Provide the [x, y] coordinate of the cell's center where the given text is located.  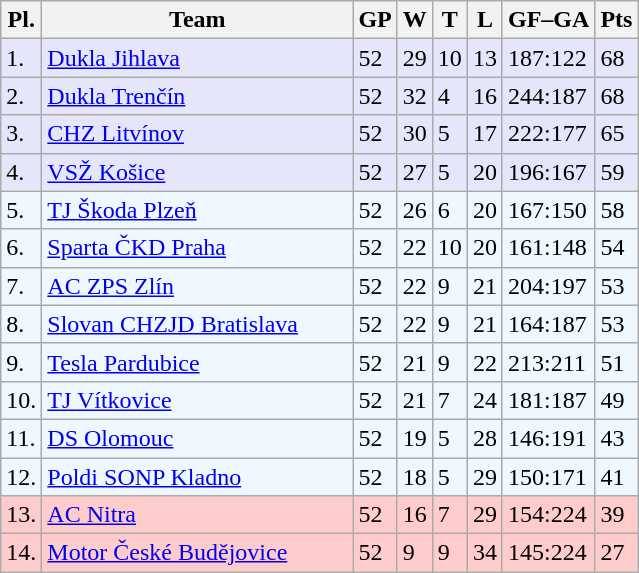
Poldi SONP Kladno [198, 477]
30 [414, 134]
213:211 [548, 362]
204:197 [548, 286]
150:171 [548, 477]
28 [484, 438]
65 [616, 134]
161:148 [548, 248]
187:122 [548, 58]
6. [22, 248]
18 [414, 477]
181:187 [548, 400]
Pl. [22, 20]
Dukla Trenčín [198, 96]
Pts [616, 20]
GF–GA [548, 20]
GP [375, 20]
3. [22, 134]
Dukla Jihlava [198, 58]
Team [198, 20]
VSŽ Košice [198, 172]
51 [616, 362]
Motor České Budějovice [198, 553]
222:177 [548, 134]
4 [450, 96]
AC Nitra [198, 515]
19 [414, 438]
13 [484, 58]
AC ZPS Zlín [198, 286]
2. [22, 96]
196:167 [548, 172]
145:224 [548, 553]
26 [414, 210]
TJ Škoda Plzeň [198, 210]
13. [22, 515]
Slovan CHZJD Bratislava [198, 324]
49 [616, 400]
41 [616, 477]
Sparta ČKD Praha [198, 248]
54 [616, 248]
8. [22, 324]
7. [22, 286]
1. [22, 58]
39 [616, 515]
L [484, 20]
58 [616, 210]
6 [450, 210]
T [450, 20]
244:187 [548, 96]
9. [22, 362]
14. [22, 553]
32 [414, 96]
167:150 [548, 210]
4. [22, 172]
17 [484, 134]
10. [22, 400]
W [414, 20]
59 [616, 172]
DS Olomouc [198, 438]
154:224 [548, 515]
164:187 [548, 324]
12. [22, 477]
34 [484, 553]
24 [484, 400]
Tesla Pardubice [198, 362]
11. [22, 438]
146:191 [548, 438]
TJ Vítkovice [198, 400]
5. [22, 210]
CHZ Litvínov [198, 134]
43 [616, 438]
